Extract the (x, y) coordinate from the center of the cell holding the provided text.  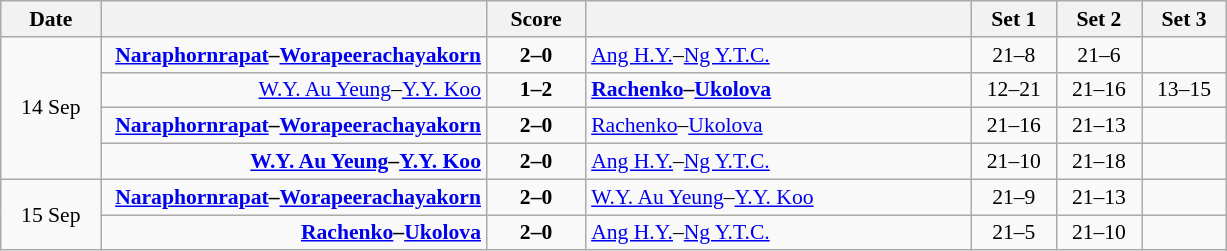
Set 1 (1014, 19)
21–6 (1098, 55)
21–8 (1014, 55)
14 Sep (51, 108)
12–21 (1014, 90)
Date (51, 19)
Score (536, 19)
13–15 (1184, 90)
21–18 (1098, 162)
21–5 (1014, 233)
21–9 (1014, 197)
Set 2 (1098, 19)
15 Sep (51, 214)
1–2 (536, 90)
Set 3 (1184, 19)
